Locate the cell with the specified text and output its (X, Y) center coordinate. 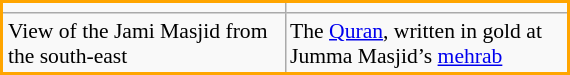
The Quran, written in gold at Jumma Masjid’s mehrab (426, 44)
View of the Jami Masjid from the south-east (144, 44)
